Provide the (x, y) coordinate of the cell's center where the given text is located.  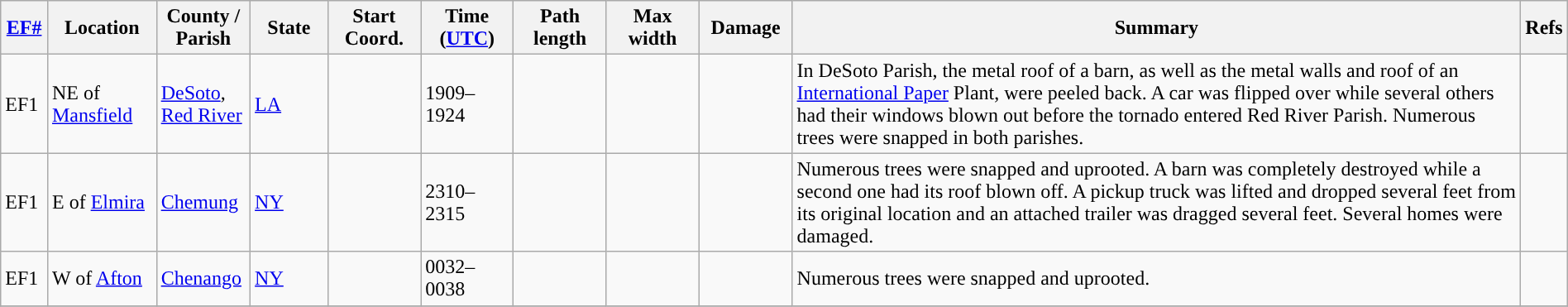
LA (289, 104)
Start Coord. (374, 28)
Location (102, 28)
NE of Mansfield (102, 104)
Refs (1545, 28)
County / Parish (203, 28)
Damage (746, 28)
DeSoto, Red River (203, 104)
Max width (653, 28)
Summary (1156, 28)
Chemung (203, 202)
Time (UTC) (467, 28)
0032–0038 (467, 278)
Chenango (203, 278)
1909–1924 (467, 104)
Numerous trees were snapped and uprooted. (1156, 278)
Path length (560, 28)
2310–2315 (467, 202)
EF# (25, 28)
W of Afton (102, 278)
State (289, 28)
E of Elmira (102, 202)
